Scan for the cell matching the given text and deliver its [X, Y] coordinate at center. 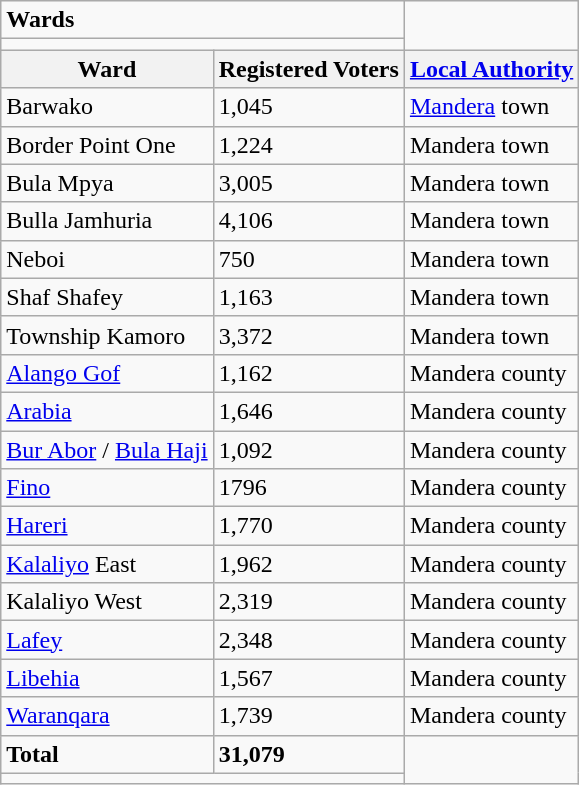
Registered Voters [308, 69]
1,092 [308, 449]
1,045 [308, 107]
1,224 [308, 145]
1,962 [308, 564]
31,079 [308, 754]
1,646 [308, 411]
Barwako [107, 107]
750 [308, 259]
3,372 [308, 335]
Neboi [107, 259]
Kalaliyo West [107, 602]
Border Point One [107, 145]
Total [107, 754]
Shaf Shafey [107, 297]
Waranqara [107, 716]
Kalaliyo East [107, 564]
4,106 [308, 221]
Fino [107, 488]
Township Kamoro [107, 335]
2,319 [308, 602]
Wards [203, 20]
Local Authority [491, 69]
Bulla Jamhuria [107, 221]
1796 [308, 488]
Arabia [107, 411]
3,005 [308, 183]
Alango Gof [107, 373]
Bur Abor / Bula Haji [107, 449]
Bula Mpya [107, 183]
Hareri [107, 526]
1,770 [308, 526]
Lafey [107, 640]
1,162 [308, 373]
1,567 [308, 678]
1,739 [308, 716]
Libehia [107, 678]
Ward [107, 69]
2,348 [308, 640]
1,163 [308, 297]
